Provide the [x, y] coordinate of the cell's center where the given text is located.  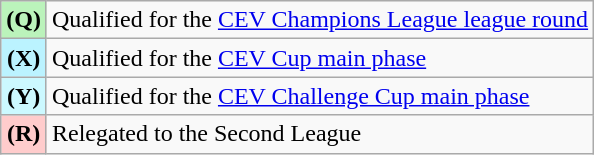
(Q) [24, 20]
Qualified for the CEV Challenge Cup main phase [320, 96]
Qualified for the CEV Cup main phase [320, 58]
(X) [24, 58]
(Y) [24, 96]
Relegated to the Second League [320, 134]
(R) [24, 134]
Qualified for the CEV Champions League league round [320, 20]
